Determine the (X, Y) coordinate at the center of the cell enclosing the given text.  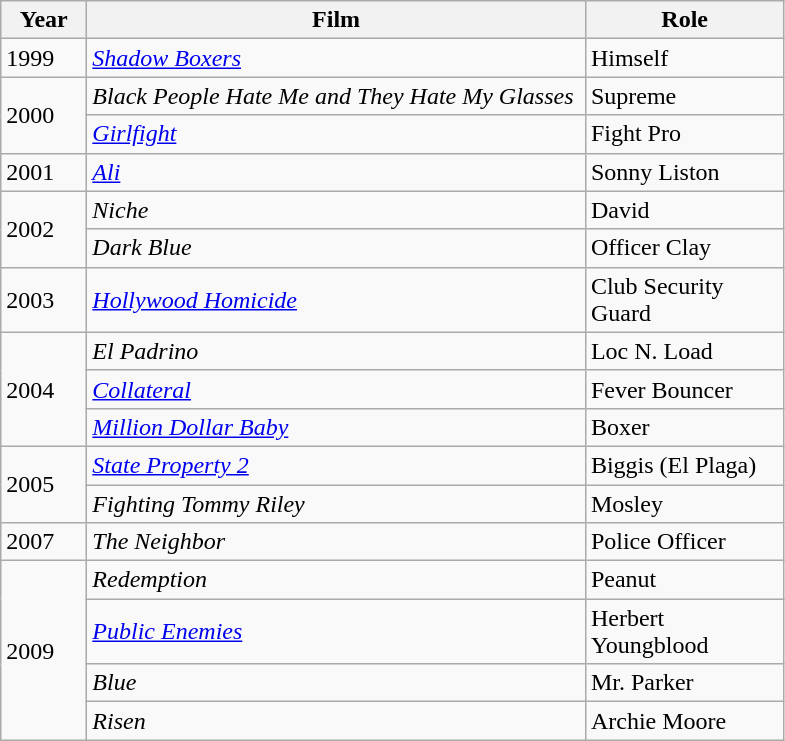
Niche (336, 210)
Black People Hate Me and They Hate My Glasses (336, 96)
1999 (44, 58)
Sonny Liston (684, 172)
Girlfight (336, 134)
2003 (44, 300)
Fighting Tommy Riley (336, 503)
Club Security Guard (684, 300)
2009 (44, 650)
Mosley (684, 503)
Dark Blue (336, 248)
Mr. Parker (684, 683)
Blue (336, 683)
2000 (44, 115)
Film (336, 20)
Loc N. Load (684, 351)
Boxer (684, 427)
The Neighbor (336, 542)
Himself (684, 58)
Million Dollar Baby (336, 427)
Fever Bouncer (684, 389)
Year (44, 20)
Peanut (684, 580)
Redemption (336, 580)
Ali (336, 172)
Herbert Youngblood (684, 632)
Supreme (684, 96)
Risen (336, 721)
Officer Clay (684, 248)
2001 (44, 172)
Role (684, 20)
El Padrino (336, 351)
2002 (44, 229)
Biggis (El Plaga) (684, 465)
Archie Moore (684, 721)
Collateral (336, 389)
Hollywood Homicide (336, 300)
2005 (44, 484)
Shadow Boxers (336, 58)
Public Enemies (336, 632)
Fight Pro (684, 134)
2007 (44, 542)
2004 (44, 389)
Police Officer (684, 542)
State Property 2 (336, 465)
David (684, 210)
